Provide the [x, y] coordinate of the cell's center where the given text is located.  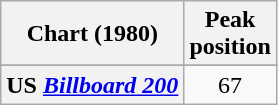
Peakposition [230, 34]
US Billboard 200 [92, 85]
67 [230, 85]
Chart (1980) [92, 34]
